Identify which cell holds the provided text, then report its [x, y] central coordinate. 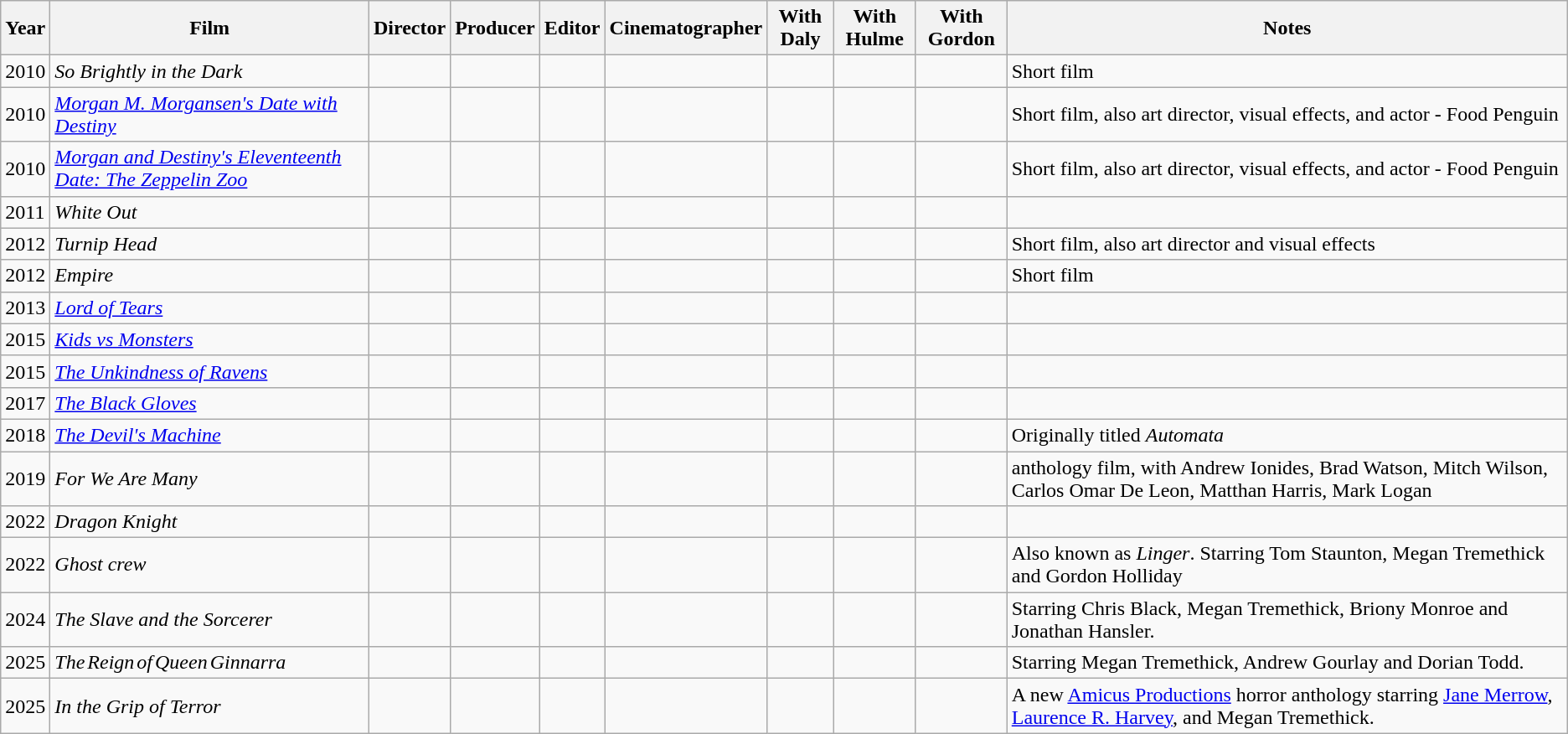
Short film, also art director and visual effects [1287, 244]
2018 [25, 435]
With Daly [801, 28]
Kids vs Monsters [209, 339]
Film [209, 28]
The Reign of Queen Ginnarra [209, 663]
Dragon Knight [209, 522]
A new Amicus Productions horror anthology starring Jane Merrow, Laurence R. Harvey, and Megan Tremethick. [1287, 706]
So Brightly in the Dark [209, 71]
Turnip Head [209, 244]
2011 [25, 212]
Empire [209, 276]
2017 [25, 403]
anthology film, with Andrew Ionides, Brad Watson, Mitch Wilson, Carlos Omar De Leon, Matthan Harris, Mark Logan [1287, 478]
For We Are Many [209, 478]
Ghost crew [209, 565]
The Unkindness of Ravens [209, 371]
With Gordon [962, 28]
Editor [572, 28]
In the Grip of Terror [209, 706]
The Slave and the Sorcerer [209, 620]
Producer [496, 28]
Morgan and Destiny's Eleventeenth Date: The Zeppelin Zoo [209, 169]
With Hulme [874, 28]
Starring Megan Tremethick, Andrew Gourlay and Dorian Todd. [1287, 663]
2019 [25, 478]
Cinematographer [686, 28]
Lord of Tears [209, 308]
Director [409, 28]
The Black Gloves [209, 403]
2013 [25, 308]
Morgan M. Morgansen's Date with Destiny [209, 114]
Starring Chris Black, Megan Tremethick, Briony Monroe and Jonathan Hansler. [1287, 620]
Originally titled Automata [1287, 435]
White Out [209, 212]
Also known as Linger. Starring Tom Staunton, Megan Tremethick and Gordon Holliday [1287, 565]
The Devil's Machine [209, 435]
2024 [25, 620]
Year [25, 28]
Notes [1287, 28]
